Return [X, Y] of the center of cell containing provided text 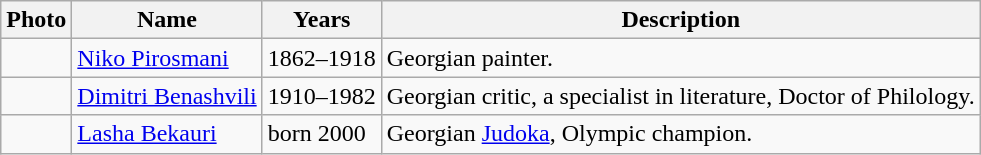
Niko Pirosmani [167, 58]
Photo [36, 20]
Georgian critic, a specialist in literature, Doctor of Philology. [680, 96]
1862–1918 [322, 58]
Georgian painter. [680, 58]
Description [680, 20]
Georgian Judoka, Olympic champion. [680, 134]
born 2000 [322, 134]
Lasha Bekauri [167, 134]
1910–1982 [322, 96]
Years [322, 20]
Dimitri Benashvili [167, 96]
Name [167, 20]
